Return the (X, Y) coordinate for the center point of the cell that contains the specified text.  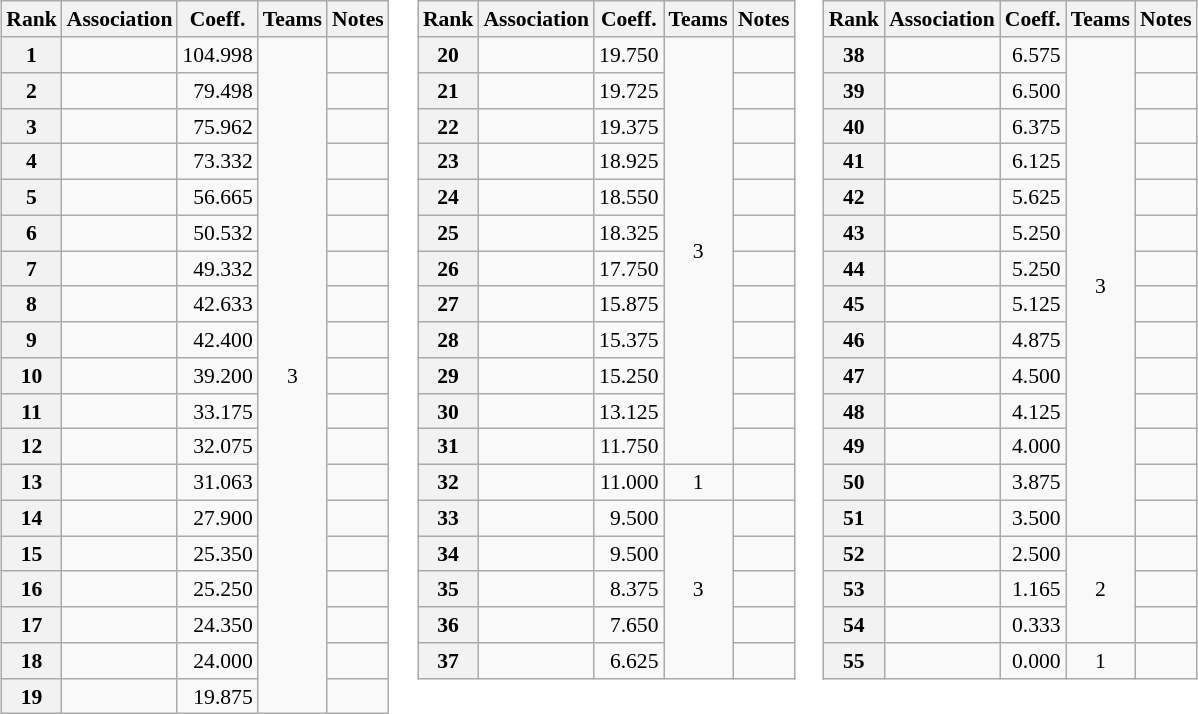
31.063 (217, 482)
15.250 (628, 376)
24.000 (217, 661)
12 (32, 447)
46 (854, 340)
34 (448, 554)
18 (32, 661)
19.375 (628, 126)
33 (448, 518)
43 (854, 233)
49 (854, 447)
13 (32, 482)
42.633 (217, 304)
0.000 (1033, 661)
5 (32, 197)
1.165 (1033, 589)
25 (448, 233)
40 (854, 126)
75.962 (217, 126)
27.900 (217, 518)
15 (32, 554)
25.350 (217, 554)
73.332 (217, 162)
8.375 (628, 589)
18.550 (628, 197)
18.925 (628, 162)
36 (448, 625)
49.332 (217, 269)
16 (32, 589)
51 (854, 518)
39.200 (217, 376)
50.532 (217, 233)
6.500 (1033, 91)
4.125 (1033, 411)
33.175 (217, 411)
13.125 (628, 411)
32.075 (217, 447)
11 (32, 411)
20 (448, 55)
42.400 (217, 340)
79.498 (217, 91)
44 (854, 269)
6.375 (1033, 126)
6 (32, 233)
48 (854, 411)
17.750 (628, 269)
6.575 (1033, 55)
56.665 (217, 197)
21 (448, 91)
31 (448, 447)
26 (448, 269)
28 (448, 340)
4 (32, 162)
8 (32, 304)
53 (854, 589)
30 (448, 411)
18.325 (628, 233)
15.875 (628, 304)
24 (448, 197)
55 (854, 661)
9 (32, 340)
5.125 (1033, 304)
47 (854, 376)
11.750 (628, 447)
25.250 (217, 589)
104.998 (217, 55)
19.750 (628, 55)
19 (32, 696)
4.875 (1033, 340)
4.000 (1033, 447)
27 (448, 304)
37 (448, 661)
24.350 (217, 625)
17 (32, 625)
6.125 (1033, 162)
3.500 (1033, 518)
15.375 (628, 340)
5.625 (1033, 197)
7 (32, 269)
19.875 (217, 696)
45 (854, 304)
35 (448, 589)
38 (854, 55)
14 (32, 518)
6.625 (628, 661)
0.333 (1033, 625)
54 (854, 625)
19.725 (628, 91)
11.000 (628, 482)
29 (448, 376)
39 (854, 91)
42 (854, 197)
52 (854, 554)
3.875 (1033, 482)
4.500 (1033, 376)
50 (854, 482)
2.500 (1033, 554)
7.650 (628, 625)
32 (448, 482)
10 (32, 376)
22 (448, 126)
41 (854, 162)
23 (448, 162)
